Scan for the cell matching the given text and deliver its [x, y] coordinate at center. 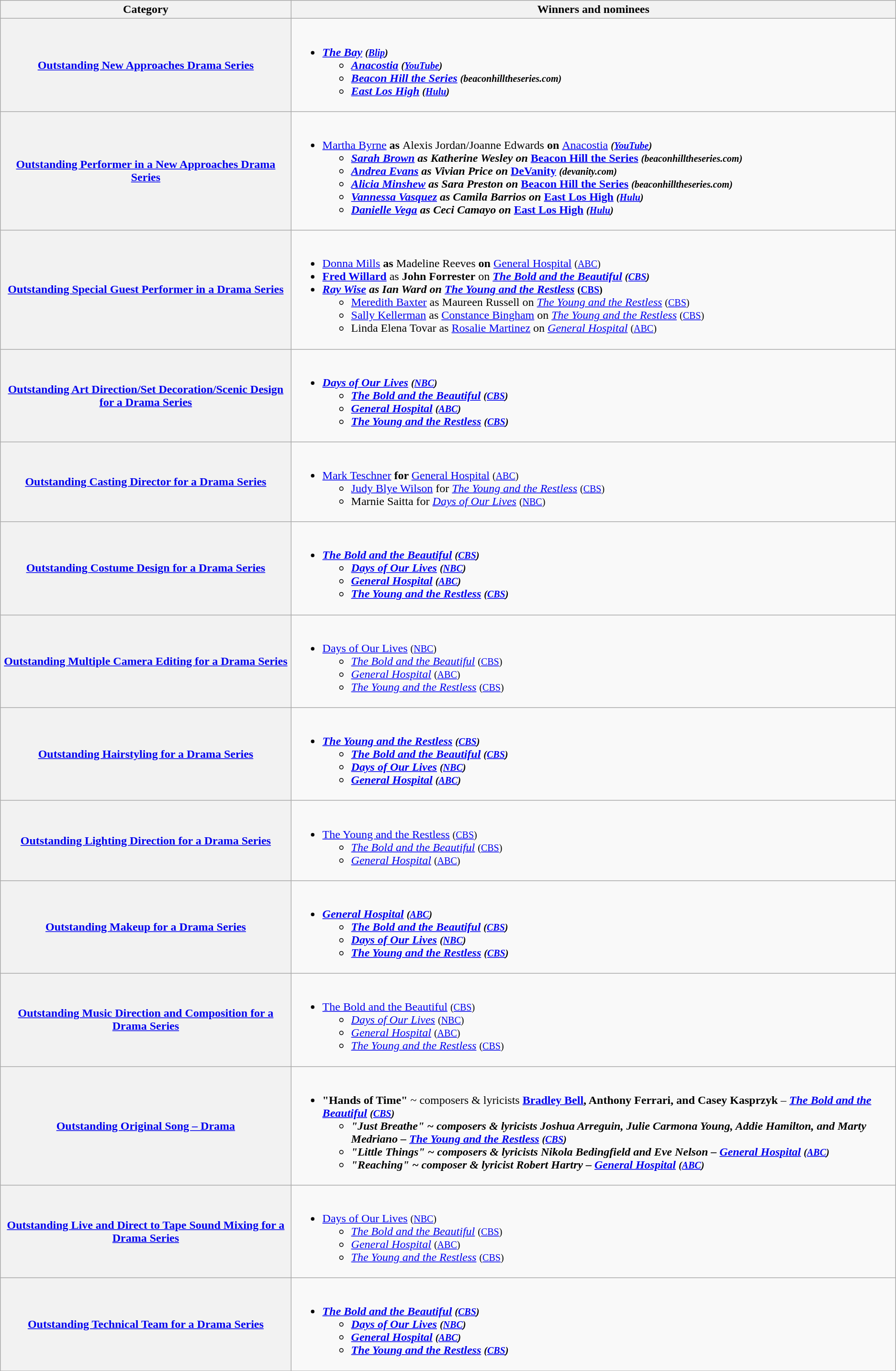
Outstanding Costume Design for a Drama Series [146, 568]
The Bay (Blip)Anacostia (YouTube)Beacon Hill the Series (beaconhilltheseries.com)East Los High (Hulu) [594, 65]
The Young and the Restless (CBS)The Bold and the Beautiful (CBS)Days of Our Lives (NBC)General Hospital (ABC) [594, 754]
Outstanding Casting Director for a Drama Series [146, 482]
Category [146, 10]
Outstanding Makeup for a Drama Series [146, 927]
General Hospital (ABC)The Bold and the Beautiful (CBS)Days of Our Lives (NBC)The Young and the Restless (CBS) [594, 927]
Outstanding Art Direction/Set Decoration/Scenic Design for a Drama Series [146, 395]
Outstanding Hairstyling for a Drama Series [146, 754]
Outstanding Original Song – Drama [146, 1126]
Outstanding New Approaches Drama Series [146, 65]
Outstanding Technical Team for a Drama Series [146, 1325]
Winners and nominees [594, 10]
Mark Teschner for General Hospital (ABC)Judy Blye Wilson for The Young and the Restless (CBS)Marnie Saitta for Days of Our Lives (NBC) [594, 482]
Outstanding Performer in a New Approaches Drama Series [146, 171]
Outstanding Live and Direct to Tape Sound Mixing for a Drama Series [146, 1232]
Outstanding Lighting Direction for a Drama Series [146, 841]
Outstanding Music Direction and Composition for a Drama Series [146, 1020]
The Young and the Restless (CBS)The Bold and the Beautiful (CBS)General Hospital (ABC) [594, 841]
Outstanding Special Guest Performer in a Drama Series [146, 290]
Outstanding Multiple Camera Editing for a Drama Series [146, 661]
